Output the [x, y] coordinate of the center of the cell containing the given text.  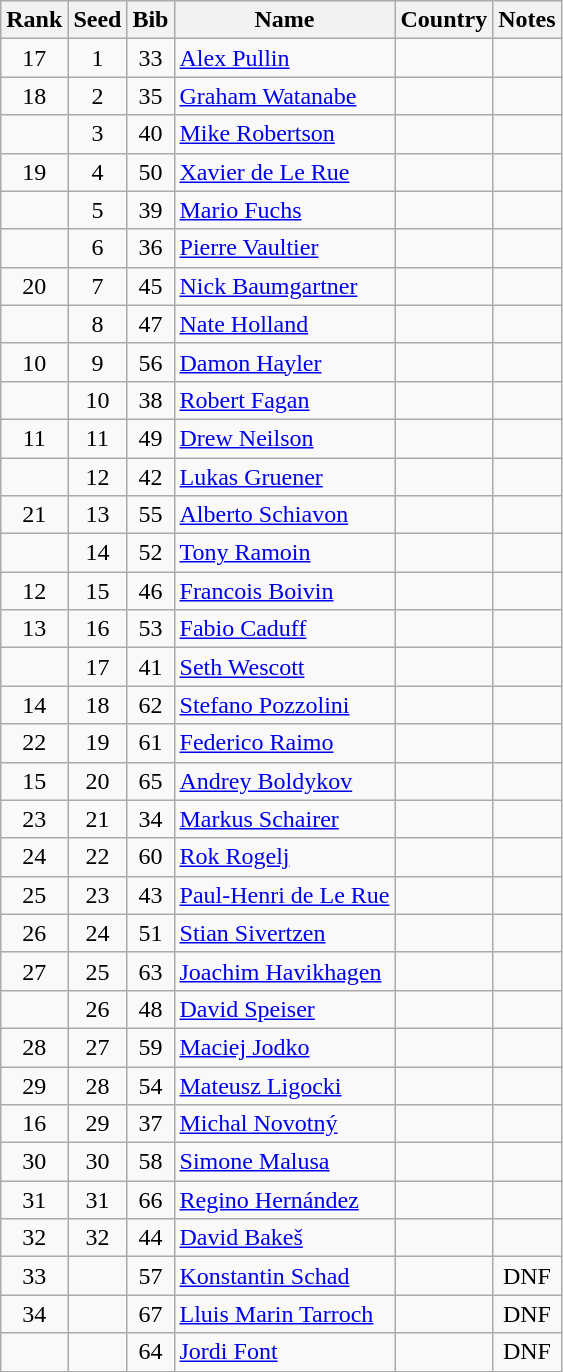
37 [150, 1124]
51 [150, 933]
43 [150, 895]
Seth Wescott [284, 667]
65 [150, 781]
3 [98, 134]
38 [150, 400]
62 [150, 705]
49 [150, 438]
6 [98, 248]
Mateusz Ligocki [284, 1085]
58 [150, 1162]
Tony Ramoin [284, 553]
67 [150, 1314]
40 [150, 134]
Rok Rogelj [284, 857]
Lukas Gruener [284, 477]
39 [150, 210]
David Bakeš [284, 1238]
4 [98, 172]
56 [150, 362]
52 [150, 553]
66 [150, 1200]
8 [98, 324]
Maciej Jodko [284, 1047]
9 [98, 362]
47 [150, 324]
Regino Hernández [284, 1200]
Konstantin Schad [284, 1276]
Francois Boivin [284, 591]
63 [150, 971]
54 [150, 1085]
Robert Fagan [284, 400]
35 [150, 96]
Andrey Boldykov [284, 781]
55 [150, 515]
Damon Hayler [284, 362]
Markus Schairer [284, 819]
Paul-Henri de Le Rue [284, 895]
Joachim Havikhagen [284, 971]
60 [150, 857]
Xavier de Le Rue [284, 172]
42 [150, 477]
Fabio Caduff [284, 629]
Nate Holland [284, 324]
Michal Novotný [284, 1124]
Stefano Pozzolini [284, 705]
Nick Baumgartner [284, 286]
Alberto Schiavon [284, 515]
7 [98, 286]
Stian Sivertzen [284, 933]
Drew Neilson [284, 438]
Mario Fuchs [284, 210]
Alex Pullin [284, 58]
53 [150, 629]
Pierre Vaultier [284, 248]
64 [150, 1352]
David Speiser [284, 1009]
Jordi Font [284, 1352]
Rank [34, 20]
36 [150, 248]
41 [150, 667]
Bib [150, 20]
2 [98, 96]
Notes [527, 20]
46 [150, 591]
Mike Robertson [284, 134]
50 [150, 172]
59 [150, 1047]
44 [150, 1238]
Seed [98, 20]
1 [98, 58]
Country [444, 20]
57 [150, 1276]
48 [150, 1009]
Lluis Marin Tarroch [284, 1314]
5 [98, 210]
Graham Watanabe [284, 96]
61 [150, 743]
45 [150, 286]
Simone Malusa [284, 1162]
Name [284, 20]
Federico Raimo [284, 743]
